Return [X, Y] of the center of cell containing provided text 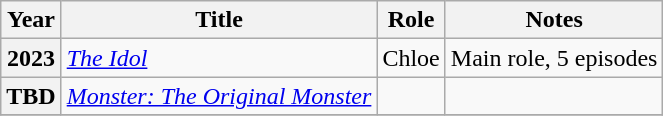
TBD [31, 96]
Title [219, 20]
Notes [554, 20]
Monster: The Original Monster [219, 96]
Role [411, 20]
Chloe [411, 58]
Year [31, 20]
Main role, 5 episodes [554, 58]
2023 [31, 58]
The Idol [219, 58]
